Output the [X, Y] coordinate of the center of the cell containing the given text.  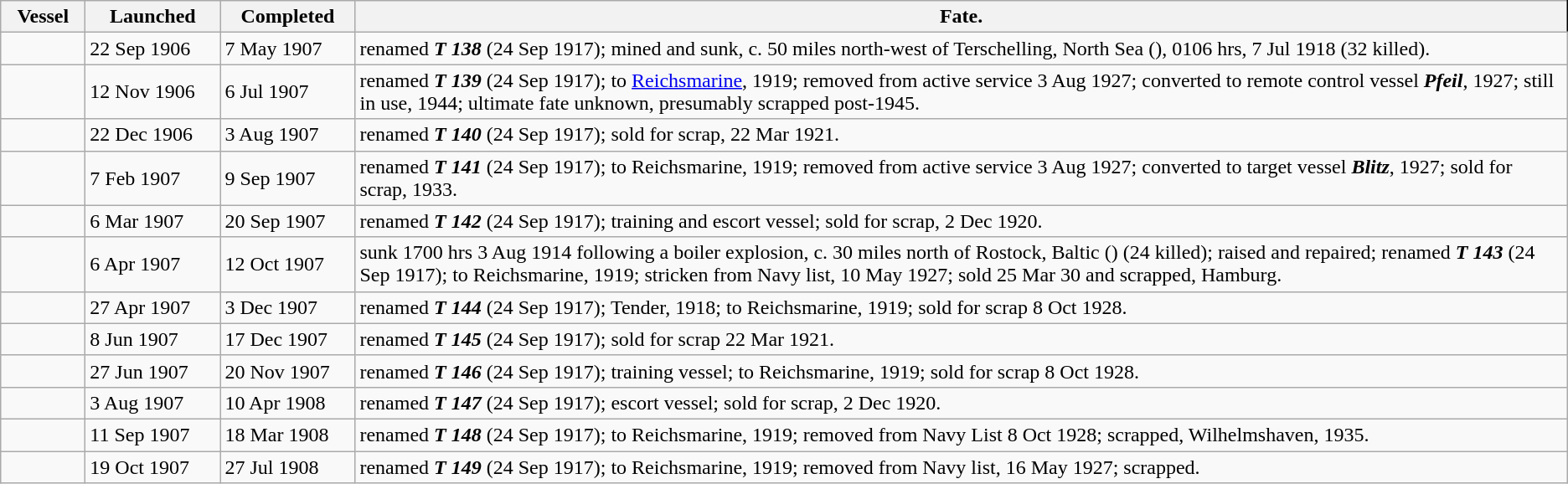
renamed T 145 (24 Sep 1917); sold for scrap 22 Mar 1921. [962, 339]
7 Feb 1907 [152, 178]
Completed [288, 17]
22 Dec 1906 [152, 135]
8 Jun 1907 [152, 339]
renamed T 138 (24 Sep 1917); mined and sunk, c. 50 miles north-west of Terschelling, North Sea (), 0106 hrs, 7 Jul 1918 (32 killed). [962, 49]
7 May 1907 [288, 49]
27 Apr 1907 [152, 307]
6 Mar 1907 [152, 221]
9 Sep 1907 [288, 178]
Launched [152, 17]
Vessel [44, 17]
19 Oct 1907 [152, 466]
renamed T 140 (24 Sep 1917); sold for scrap, 22 Mar 1921. [962, 135]
renamed T 142 (24 Sep 1917); training and escort vessel; sold for scrap, 2 Dec 1920. [962, 221]
20 Nov 1907 [288, 371]
10 Apr 1908 [288, 403]
6 Apr 1907 [152, 265]
renamed T 147 (24 Sep 1917); escort vessel; sold for scrap, 2 Dec 1920. [962, 403]
6 Jul 1907 [288, 92]
27 Jun 1907 [152, 371]
18 Mar 1908 [288, 435]
11 Sep 1907 [152, 435]
27 Jul 1908 [288, 466]
12 Nov 1906 [152, 92]
renamed T 146 (24 Sep 1917); training vessel; to Reichsmarine, 1919; sold for scrap 8 Oct 1928. [962, 371]
renamed T 144 (24 Sep 1917); Tender, 1918; to Reichsmarine, 1919; sold for scrap 8 Oct 1928. [962, 307]
renamed T 149 (24 Sep 1917); to Reichsmarine, 1919; removed from Navy list, 16 May 1927; scrapped. [962, 466]
20 Sep 1907 [288, 221]
12 Oct 1907 [288, 265]
renamed T 148 (24 Sep 1917); to Reichsmarine, 1919; removed from Navy List 8 Oct 1928; scrapped, Wilhelmshaven, 1935. [962, 435]
3 Dec 1907 [288, 307]
22 Sep 1906 [152, 49]
17 Dec 1907 [288, 339]
Fate. [962, 17]
